Detect which cell encompasses the target text, then output its [x, y] center coordinate. 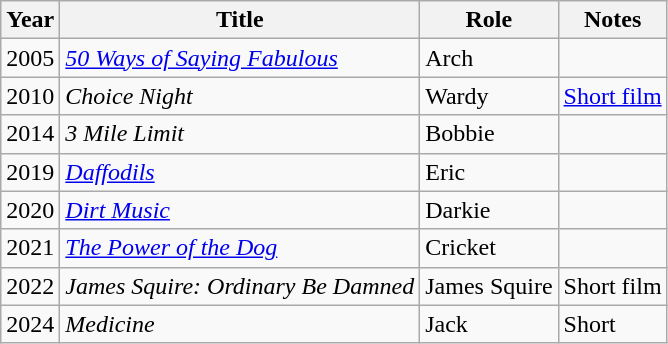
Cricket [489, 248]
The Power of the Dog [240, 248]
Title [240, 20]
Dirt Music [240, 210]
2019 [30, 172]
2022 [30, 286]
Darkie [489, 210]
2024 [30, 324]
Choice Night [240, 96]
3 Mile Limit [240, 134]
Role [489, 20]
Arch [489, 58]
50 Ways of Saying Fabulous [240, 58]
Wardy [489, 96]
Notes [612, 20]
2014 [30, 134]
James Squire: Ordinary Be Damned [240, 286]
Bobbie [489, 134]
Daffodils [240, 172]
2021 [30, 248]
2010 [30, 96]
Year [30, 20]
2005 [30, 58]
Eric [489, 172]
James Squire [489, 286]
2020 [30, 210]
Short [612, 324]
Medicine [240, 324]
Jack [489, 324]
